From the cell containing the given text, extract its center point as [X, Y] coordinate. 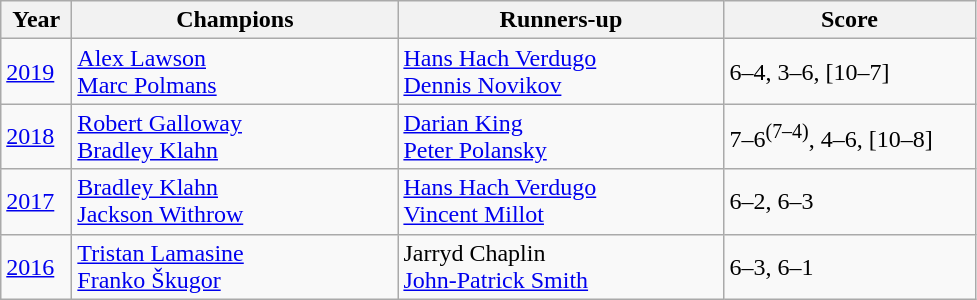
6–4, 3–6, [10–7] [850, 72]
6–2, 6–3 [850, 202]
Darian King Peter Polansky [561, 136]
Hans Hach Verdugo Vincent Millot [561, 202]
2018 [36, 136]
2016 [36, 266]
Tristan Lamasine Franko Škugor [235, 266]
Score [850, 20]
Runners-up [561, 20]
Alex Lawson Marc Polmans [235, 72]
2019 [36, 72]
6–3, 6–1 [850, 266]
Hans Hach Verdugo Dennis Novikov [561, 72]
7–6(7–4), 4–6, [10–8] [850, 136]
Champions [235, 20]
Robert Galloway Bradley Klahn [235, 136]
Bradley Klahn Jackson Withrow [235, 202]
Jarryd Chaplin John-Patrick Smith [561, 266]
2017 [36, 202]
Year [36, 20]
